Identify which cell holds the provided text, then report its (x, y) central coordinate. 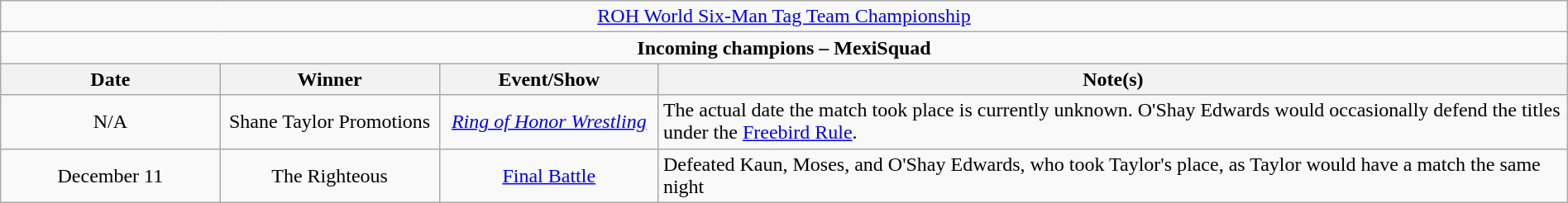
Event/Show (549, 79)
Note(s) (1113, 79)
N/A (111, 122)
ROH World Six-Man Tag Team Championship (784, 17)
Date (111, 79)
December 11 (111, 175)
The actual date the match took place is currently unknown. O'Shay Edwards would occasionally defend the titles under the Freebird Rule. (1113, 122)
Shane Taylor Promotions (329, 122)
Incoming champions – MexiSquad (784, 48)
Final Battle (549, 175)
Ring of Honor Wrestling (549, 122)
Defeated Kaun, Moses, and O'Shay Edwards, who took Taylor's place, as Taylor would have a match the same night (1113, 175)
The Righteous (329, 175)
Winner (329, 79)
